Scan for the cell matching the given text and deliver its (x, y) coordinate at center. 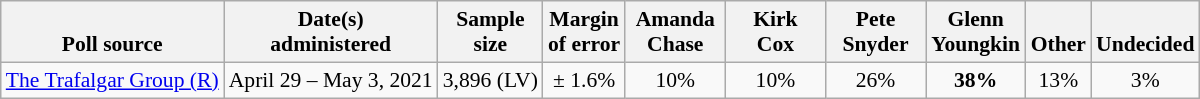
Date(s)administered (331, 32)
PeteSnyder (875, 32)
± 1.6% (584, 80)
Poll source (112, 32)
13% (1058, 80)
Undecided (1145, 32)
Other (1058, 32)
The Trafalgar Group (R) (112, 80)
Marginof error (584, 32)
Samplesize (490, 32)
26% (875, 80)
3,896 (LV) (490, 80)
AmandaChase (675, 32)
3% (1145, 80)
GlennYoungkin (976, 32)
KirkCox (775, 32)
38% (976, 80)
April 29 – May 3, 2021 (331, 80)
